Locate the cell with the specified text and output its [X, Y] center coordinate. 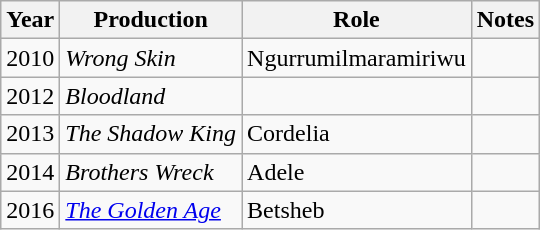
Cordelia [357, 134]
Bloodland [151, 96]
Role [357, 20]
2010 [30, 58]
Adele [357, 172]
The Golden Age [151, 210]
Wrong Skin [151, 58]
Production [151, 20]
2013 [30, 134]
Notes [505, 20]
Brothers Wreck [151, 172]
The Shadow King [151, 134]
Year [30, 20]
2012 [30, 96]
2014 [30, 172]
Ngurrumilmaramiriwu [357, 58]
2016 [30, 210]
Betsheb [357, 210]
